Identify which cell holds the provided text, then report its [x, y] central coordinate. 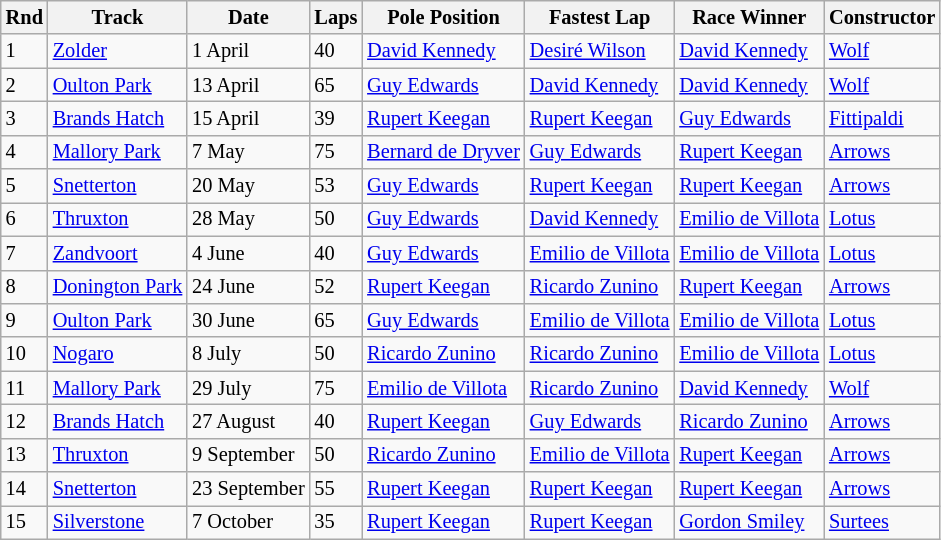
Surtees [882, 522]
52 [336, 287]
Race Winner [749, 17]
1 [24, 51]
13 [24, 455]
39 [336, 118]
2 [24, 85]
Bernard de Dryver [444, 152]
7 [24, 253]
29 July [248, 388]
15 [24, 522]
30 June [248, 320]
23 September [248, 489]
Track [118, 17]
4 June [248, 253]
27 August [248, 421]
11 [24, 388]
5 [24, 186]
14 [24, 489]
53 [336, 186]
10 [24, 354]
8 [24, 287]
13 April [248, 85]
Nogaro [118, 354]
Laps [336, 17]
Desiré Wilson [600, 51]
Pole Position [444, 17]
9 September [248, 455]
9 [24, 320]
8 July [248, 354]
3 [24, 118]
Zandvoort [118, 253]
Fittipaldi [882, 118]
Constructor [882, 17]
1 April [248, 51]
20 May [248, 186]
Date [248, 17]
7 October [248, 522]
Rnd [24, 17]
Silverstone [118, 522]
Gordon Smiley [749, 522]
7 May [248, 152]
12 [24, 421]
55 [336, 489]
Donington Park [118, 287]
28 May [248, 219]
35 [336, 522]
Fastest Lap [600, 17]
Zolder [118, 51]
15 April [248, 118]
24 June [248, 287]
4 [24, 152]
6 [24, 219]
